Extract the (X, Y) coordinate from the center of the cell holding the provided text.  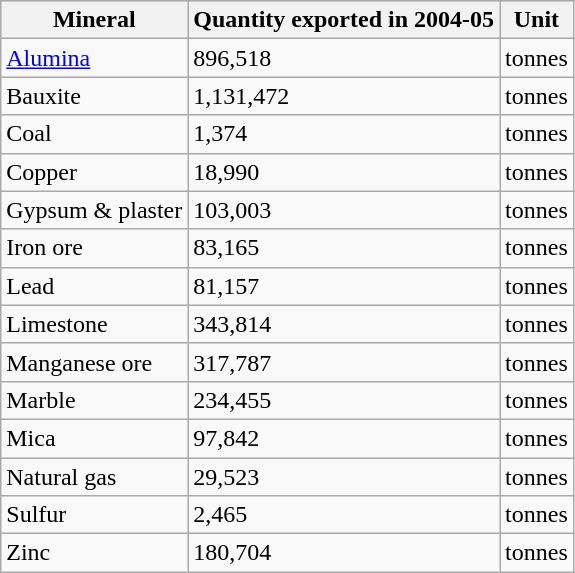
Mineral (94, 20)
1,374 (344, 134)
18,990 (344, 172)
Copper (94, 172)
1,131,472 (344, 96)
Quantity exported in 2004-05 (344, 20)
317,787 (344, 362)
Natural gas (94, 477)
Limestone (94, 324)
2,465 (344, 515)
103,003 (344, 210)
97,842 (344, 438)
180,704 (344, 553)
343,814 (344, 324)
Alumina (94, 58)
Manganese ore (94, 362)
83,165 (344, 248)
Iron ore (94, 248)
Marble (94, 400)
Unit (537, 20)
Gypsum & plaster (94, 210)
29,523 (344, 477)
Mica (94, 438)
81,157 (344, 286)
Sulfur (94, 515)
234,455 (344, 400)
Zinc (94, 553)
Bauxite (94, 96)
896,518 (344, 58)
Lead (94, 286)
Coal (94, 134)
